Capture the cell that displays the provided text and extract its (X, Y) central coordinate. 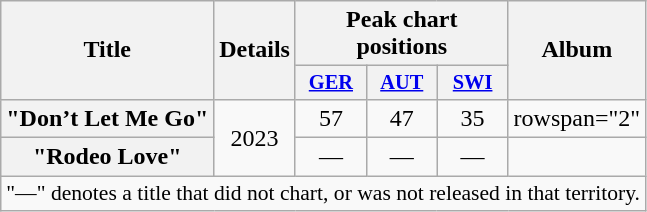
"—" denotes a title that did not chart, or was not released in that territory. (324, 194)
Album (577, 50)
35 (472, 118)
Peak chart positions (402, 34)
Title (108, 50)
2023 (255, 137)
GER (330, 83)
rowspan="2" (577, 118)
47 (402, 118)
"Don’t Let Me Go" (108, 118)
Details (255, 50)
SWI (472, 83)
"Rodeo Love" (108, 157)
AUT (402, 83)
57 (330, 118)
